Find where the given text appears and provide that cell's center as [X, Y] coordinate. 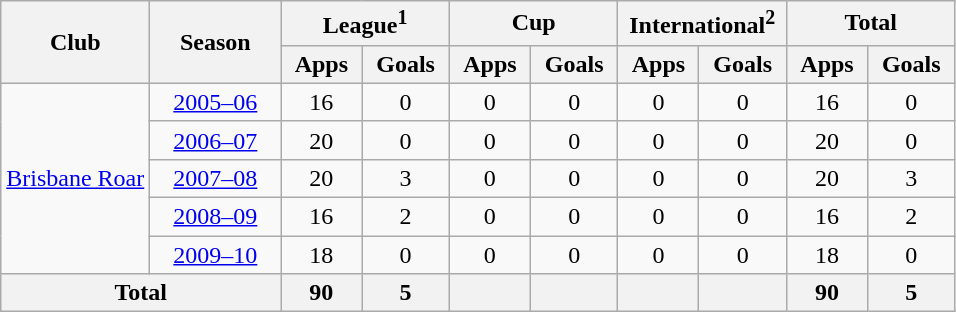
League1 [366, 24]
2005–06 [216, 102]
Club [76, 42]
Season [216, 42]
2008–09 [216, 217]
International2 [702, 24]
2006–07 [216, 140]
2009–10 [216, 255]
Brisbane Roar [76, 178]
2007–08 [216, 178]
Cup [534, 24]
